Return (x, y) of the center of cell containing provided text 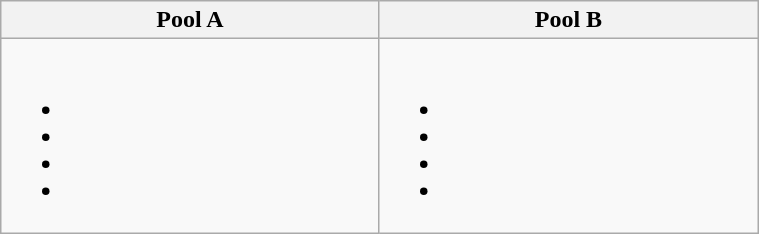
Pool A (190, 20)
Pool B (568, 20)
